For the text-containing cell, return its midpoint in (X, Y) coordinate format. 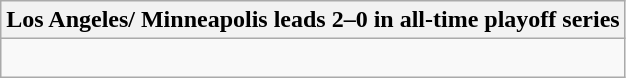
Los Angeles/ Minneapolis leads 2–0 in all-time playoff series (313, 20)
